Find where the given text appears and provide that cell's center as [X, Y] coordinate. 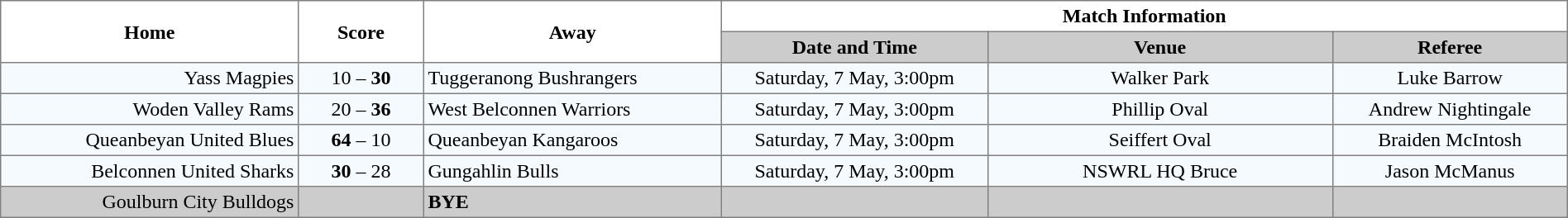
Match Information [1145, 17]
Referee [1450, 47]
Queanbeyan Kangaroos [572, 140]
Braiden McIntosh [1450, 140]
Goulburn City Bulldogs [150, 202]
West Belconnen Warriors [572, 109]
Andrew Nightingale [1450, 109]
Woden Valley Rams [150, 109]
Seiffert Oval [1159, 140]
Phillip Oval [1159, 109]
10 – 30 [361, 78]
Belconnen United Sharks [150, 171]
Jason McManus [1450, 171]
20 – 36 [361, 109]
Score [361, 31]
Yass Magpies [150, 78]
30 – 28 [361, 171]
Luke Barrow [1450, 78]
Queanbeyan United Blues [150, 140]
Gungahlin Bulls [572, 171]
BYE [572, 202]
Away [572, 31]
Tuggeranong Bushrangers [572, 78]
Home [150, 31]
Date and Time [854, 47]
Venue [1159, 47]
64 – 10 [361, 140]
NSWRL HQ Bruce [1159, 171]
Walker Park [1159, 78]
